From the cell containing the given text, extract its center point as [X, Y] coordinate. 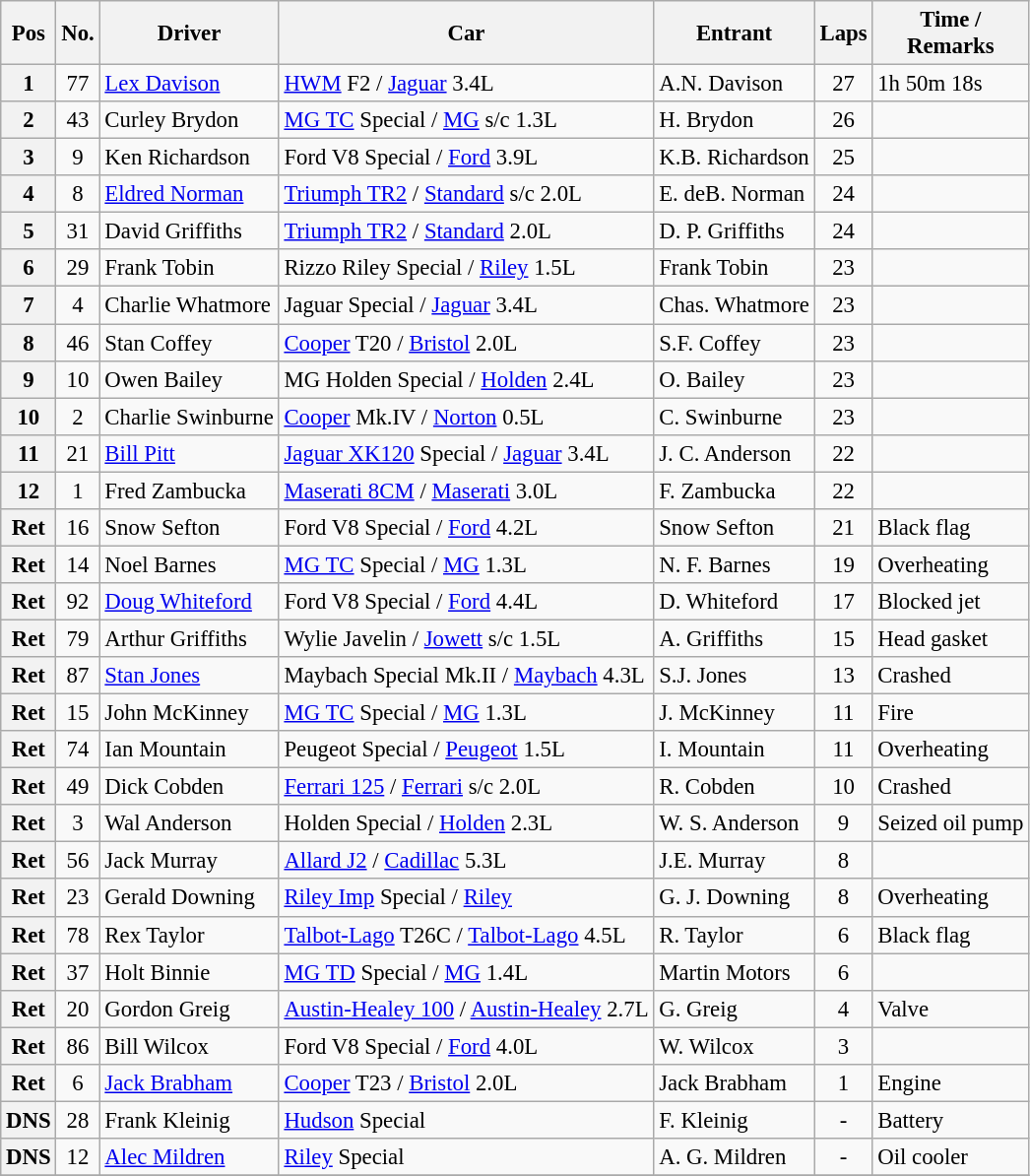
Driver [189, 33]
Oil cooler [951, 1157]
Pos [29, 33]
Arthur Griffiths [189, 638]
MG TD Special / MG 1.4L [467, 972]
Owen Bailey [189, 379]
Peugeot Special / Peugeot 1.5L [467, 750]
Bill Wilcox [189, 1046]
Holt Binnie [189, 972]
G. J. Downing [735, 898]
Valve [951, 1009]
Blocked jet [951, 602]
Austin-Healey 100 / Austin-Healey 2.7L [467, 1009]
Ferrari 125 / Ferrari s/c 2.0L [467, 787]
74 [78, 750]
Charlie Swinburne [189, 417]
Gordon Greig [189, 1009]
46 [78, 343]
O. Bailey [735, 379]
Chas. Whatmore [735, 305]
J.E. Murray [735, 861]
27 [843, 84]
Frank Kleinig [189, 1120]
G. Greig [735, 1009]
31 [78, 231]
Jack Murray [189, 861]
Ford V8 Special / Ford 3.9L [467, 158]
I. Mountain [735, 750]
A. G. Mildren [735, 1157]
Ford V8 Special / Ford 4.4L [467, 602]
Doug Whiteford [189, 602]
14 [78, 564]
HWM F2 / Jaguar 3.4L [467, 84]
29 [78, 269]
K.B. Richardson [735, 158]
Fred Zambucka [189, 490]
H. Brydon [735, 120]
J. McKinney [735, 713]
Riley Imp Special / Riley [467, 898]
C. Swinburne [735, 417]
Charlie Whatmore [189, 305]
N. F. Barnes [735, 564]
17 [843, 602]
F. Kleinig [735, 1120]
Wylie Javelin / Jowett s/c 1.5L [467, 638]
25 [843, 158]
Car [467, 33]
J. C. Anderson [735, 453]
Cooper T20 / Bristol 2.0L [467, 343]
Hudson Special [467, 1120]
Cooper Mk.IV / Norton 0.5L [467, 417]
16 [78, 528]
13 [843, 676]
Seized oil pump [951, 823]
Ford V8 Special / Ford 4.2L [467, 528]
Ken Richardson [189, 158]
26 [843, 120]
37 [78, 972]
Cooper T23 / Bristol 2.0L [467, 1083]
Battery [951, 1120]
Riley Special [467, 1157]
Gerald Downing [189, 898]
Entrant [735, 33]
Lex Davison [189, 84]
Maserati 8CM / Maserati 3.0L [467, 490]
20 [78, 1009]
Ford V8 Special / Ford 4.0L [467, 1046]
92 [78, 602]
D. Whiteford [735, 602]
Martin Motors [735, 972]
5 [29, 231]
Stan Coffey [189, 343]
Time / Remarks [951, 33]
19 [843, 564]
Fire [951, 713]
W. S. Anderson [735, 823]
R. Cobden [735, 787]
1h 50m 18s [951, 84]
Noel Barnes [189, 564]
78 [78, 935]
Stan Jones [189, 676]
Jaguar Special / Jaguar 3.4L [467, 305]
86 [78, 1046]
No. [78, 33]
MG Holden Special / Holden 2.4L [467, 379]
Allard J2 / Cadillac 5.3L [467, 861]
Laps [843, 33]
28 [78, 1120]
56 [78, 861]
7 [29, 305]
Wal Anderson [189, 823]
Rizzo Riley Special / Riley 1.5L [467, 269]
77 [78, 84]
Curley Brydon [189, 120]
John McKinney [189, 713]
Talbot-Lago T26C / Talbot-Lago 4.5L [467, 935]
A.N. Davison [735, 84]
MG TC Special / MG s/c 1.3L [467, 120]
E. deB. Norman [735, 194]
R. Taylor [735, 935]
Maybach Special Mk.II / Maybach 4.3L [467, 676]
Alec Mildren [189, 1157]
David Griffiths [189, 231]
Rex Taylor [189, 935]
S.F. Coffey [735, 343]
Engine [951, 1083]
43 [78, 120]
Eldred Norman [189, 194]
F. Zambucka [735, 490]
79 [78, 638]
Bill Pitt [189, 453]
Head gasket [951, 638]
Triumph TR2 / Standard s/c 2.0L [467, 194]
49 [78, 787]
Jaguar XK120 Special / Jaguar 3.4L [467, 453]
Ian Mountain [189, 750]
87 [78, 676]
D. P. Griffiths [735, 231]
S.J. Jones [735, 676]
Triumph TR2 / Standard 2.0L [467, 231]
Dick Cobden [189, 787]
Holden Special / Holden 2.3L [467, 823]
A. Griffiths [735, 638]
W. Wilcox [735, 1046]
